Extract the [x, y] coordinate from the center of the cell holding the provided text.  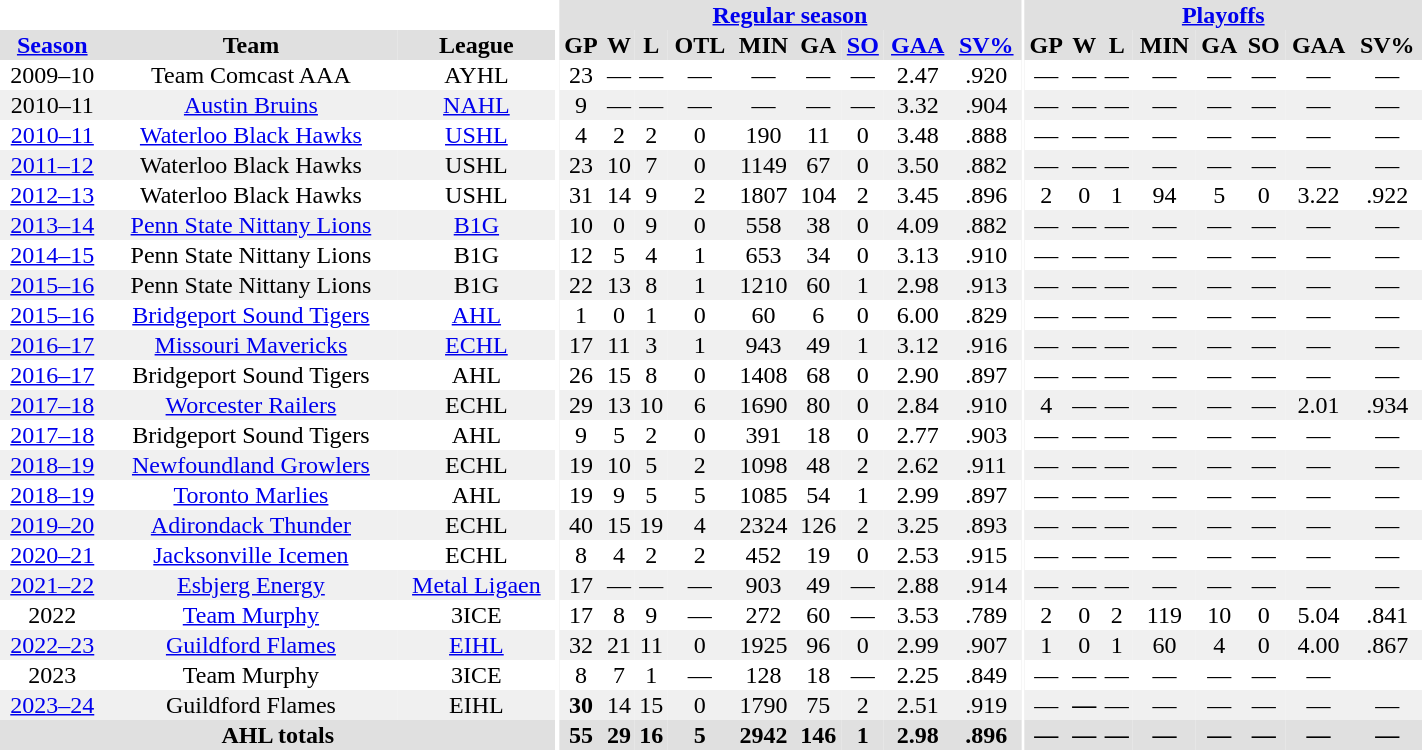
272 [764, 615]
3.32 [918, 105]
Austin Bruins [252, 105]
3.12 [918, 345]
2012–13 [52, 195]
AYHL [476, 75]
2.47 [918, 75]
.911 [986, 465]
.915 [986, 555]
96 [818, 645]
190 [764, 135]
2.51 [918, 705]
2.84 [918, 405]
3.50 [918, 165]
3.45 [918, 195]
Worcester Railers [252, 405]
48 [818, 465]
2023 [52, 675]
Regular season [790, 15]
1925 [764, 645]
Season [52, 45]
391 [764, 435]
Esbjerg Energy [252, 585]
.829 [986, 315]
38 [818, 225]
3.22 [1319, 195]
OTL [700, 45]
3.53 [918, 615]
34 [818, 255]
4.00 [1319, 645]
40 [581, 525]
1098 [764, 465]
2.62 [918, 465]
67 [818, 165]
1210 [764, 285]
2.25 [918, 675]
Missouri Mavericks [252, 345]
.893 [986, 525]
Adirondack Thunder [252, 525]
League [476, 45]
2.88 [918, 585]
31 [581, 195]
2.53 [918, 555]
3.13 [918, 255]
2.01 [1319, 405]
.904 [986, 105]
94 [1164, 195]
1690 [764, 405]
16 [651, 735]
.922 [1387, 195]
146 [818, 735]
3.48 [918, 135]
.934 [1387, 405]
128 [764, 675]
2023–24 [52, 705]
2019–20 [52, 525]
2324 [764, 525]
.789 [986, 615]
.907 [986, 645]
1408 [764, 375]
68 [818, 375]
21 [619, 645]
Toronto Marlies [252, 495]
119 [1164, 615]
2009–10 [52, 75]
2942 [764, 735]
104 [818, 195]
26 [581, 375]
Jacksonville Icemen [252, 555]
1807 [764, 195]
653 [764, 255]
2011–12 [52, 165]
943 [764, 345]
22 [581, 285]
3.25 [918, 525]
Team [252, 45]
903 [764, 585]
2.90 [918, 375]
2022–23 [52, 645]
30 [581, 705]
2014–15 [52, 255]
32 [581, 645]
.903 [986, 435]
AHL totals [278, 735]
2013–14 [52, 225]
3 [651, 345]
452 [764, 555]
NAHL [476, 105]
.849 [986, 675]
.916 [986, 345]
4.09 [918, 225]
.913 [986, 285]
.841 [1387, 615]
80 [818, 405]
.888 [986, 135]
.914 [986, 585]
558 [764, 225]
2022 [52, 615]
Metal Ligaen [476, 585]
54 [818, 495]
6.00 [918, 315]
2021–22 [52, 585]
Team Comcast AAA [252, 75]
Playoffs [1223, 15]
55 [581, 735]
1790 [764, 705]
2020–21 [52, 555]
.919 [986, 705]
2.77 [918, 435]
1149 [764, 165]
5.04 [1319, 615]
.867 [1387, 645]
126 [818, 525]
75 [818, 705]
12 [581, 255]
Newfoundland Growlers [252, 465]
.920 [986, 75]
1085 [764, 495]
